Locate the cell with the specified text and output its [x, y] center coordinate. 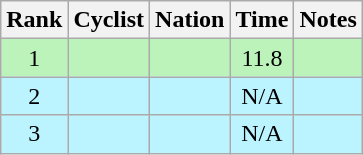
2 [34, 96]
Rank [34, 20]
Cyclist [109, 20]
Nation [190, 20]
Notes [328, 20]
11.8 [262, 58]
1 [34, 58]
3 [34, 134]
Time [262, 20]
